Return the (x, y) coordinate for the center point of the cell that contains the specified text.  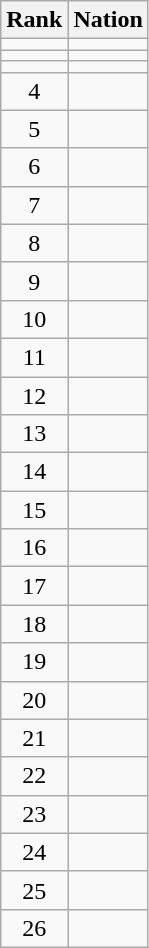
7 (34, 205)
22 (34, 776)
8 (34, 243)
21 (34, 738)
20 (34, 700)
15 (34, 510)
19 (34, 662)
13 (34, 434)
16 (34, 548)
14 (34, 472)
Rank (34, 20)
5 (34, 129)
11 (34, 357)
10 (34, 319)
Nation (108, 20)
17 (34, 586)
12 (34, 395)
18 (34, 624)
9 (34, 281)
25 (34, 890)
26 (34, 928)
23 (34, 814)
4 (34, 91)
6 (34, 167)
24 (34, 852)
